Find where the given text appears and provide that cell's center as [x, y] coordinate. 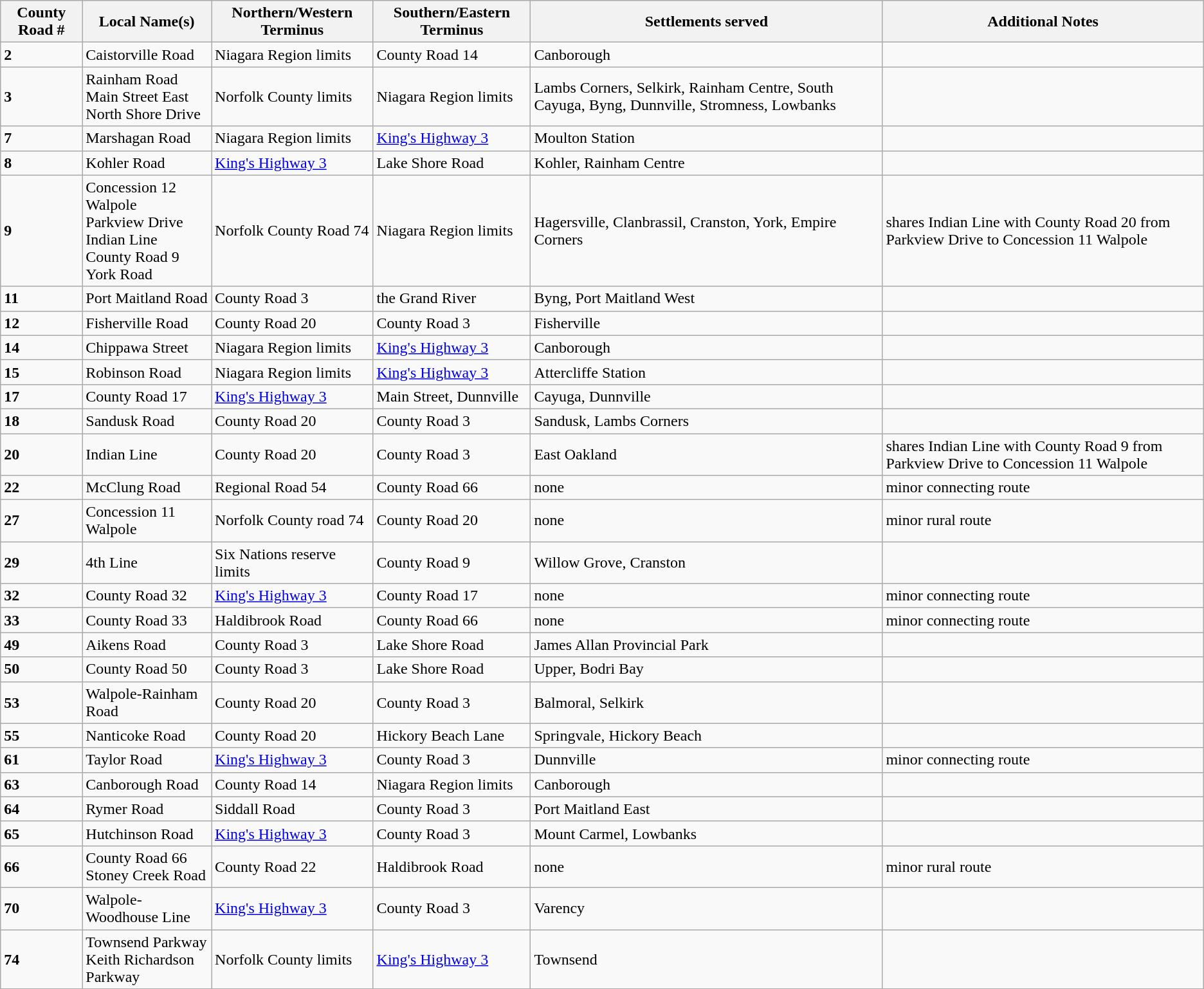
Byng, Port Maitland West [706, 299]
Lambs Corners, Selkirk, Rainham Centre, South Cayuga, Byng, Dunnville, Stromness, Lowbanks [706, 97]
Port Maitland East [706, 809]
Regional Road 54 [292, 488]
61 [41, 760]
Moulton Station [706, 138]
64 [41, 809]
15 [41, 372]
Hagersville, Clanbrassil, Cranston, York, Empire Corners [706, 230]
Upper, Bodri Bay [706, 669]
Attercliffe Station [706, 372]
Hickory Beach Lane [452, 735]
Balmoral, Selkirk [706, 703]
Concession 12 WalpoleParkview DriveIndian LineCounty Road 9York Road [147, 230]
Siddall Road [292, 809]
22 [41, 488]
James Allan Provincial Park [706, 645]
Fisherville [706, 323]
11 [41, 299]
Local Name(s) [147, 22]
8 [41, 163]
Chippawa Street [147, 347]
Indian Line [147, 454]
Townsend [706, 959]
Kohler, Rainham Centre [706, 163]
Townsend ParkwayKeith Richardson Parkway [147, 959]
Nanticoke Road [147, 735]
2 [41, 55]
14 [41, 347]
55 [41, 735]
4th Line [147, 562]
County Road 50 [147, 669]
Canborough Road [147, 784]
Concession 11 Walpole [147, 521]
County Road # [41, 22]
Varency [706, 909]
12 [41, 323]
Dunnville [706, 760]
Springvale, Hickory Beach [706, 735]
Port Maitland Road [147, 299]
49 [41, 645]
32 [41, 596]
65 [41, 833]
Aikens Road [147, 645]
County Road 9 [452, 562]
Kohler Road [147, 163]
Rymer Road [147, 809]
Northern/Western Terminus [292, 22]
County Road 66Stoney Creek Road [147, 866]
Sandusk Road [147, 421]
County Road 32 [147, 596]
Southern/Eastern Terminus [452, 22]
7 [41, 138]
Norfolk County road 74 [292, 521]
70 [41, 909]
Main Street, Dunnville [452, 396]
20 [41, 454]
Caistorville Road [147, 55]
Rainham RoadMain Street EastNorth Shore Drive [147, 97]
McClung Road [147, 488]
74 [41, 959]
Robinson Road [147, 372]
9 [41, 230]
53 [41, 703]
29 [41, 562]
County Road 33 [147, 620]
shares Indian Line with County Road 9 from Parkview Drive to Concession 11 Walpole [1043, 454]
33 [41, 620]
Walpole-Rainham Road [147, 703]
Six Nations reserve limits [292, 562]
Hutchinson Road [147, 833]
Willow Grove, Cranston [706, 562]
Additional Notes [1043, 22]
Sandusk, Lambs Corners [706, 421]
County Road 22 [292, 866]
Marshagan Road [147, 138]
Walpole-Woodhouse Line [147, 909]
the Grand River [452, 299]
3 [41, 97]
27 [41, 521]
Settlements served [706, 22]
63 [41, 784]
50 [41, 669]
East Oakland [706, 454]
Taylor Road [147, 760]
Norfolk County Road 74 [292, 230]
17 [41, 396]
Fisherville Road [147, 323]
66 [41, 866]
18 [41, 421]
Mount Carmel, Lowbanks [706, 833]
Cayuga, Dunnville [706, 396]
shares Indian Line with County Road 20 from Parkview Drive to Concession 11 Walpole [1043, 230]
